Output the (X, Y) coordinate of the center of the cell containing the given text.  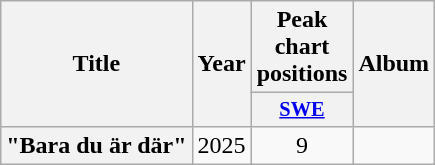
"Bara du är där" (96, 145)
9 (302, 145)
SWE (302, 110)
2025 (222, 145)
Album (394, 64)
Year (222, 64)
Peak chart positions (302, 47)
Title (96, 64)
